Determine the [X, Y] coordinate at the center of the cell enclosing the given text.  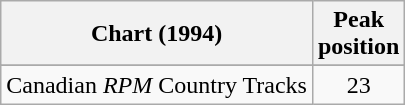
23 [358, 85]
Chart (1994) [157, 34]
Peakposition [358, 34]
Canadian RPM Country Tracks [157, 85]
